Extract the [x, y] coordinate from the center of the cell holding the provided text.  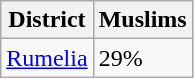
Muslims [142, 20]
29% [142, 58]
Rumelia [47, 58]
District [47, 20]
